Capture the cell that displays the provided text and extract its [X, Y] central coordinate. 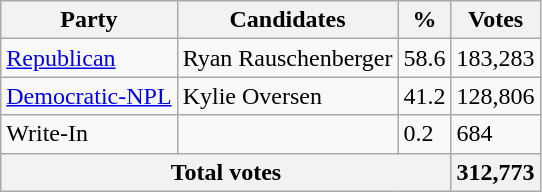
58.6 [424, 58]
0.2 [424, 134]
128,806 [496, 96]
41.2 [424, 96]
Votes [496, 20]
Ryan Rauschenberger [288, 58]
Republican [89, 58]
Write-In [89, 134]
Candidates [288, 20]
Kylie Oversen [288, 96]
Democratic-NPL [89, 96]
Total votes [226, 172]
% [424, 20]
684 [496, 134]
183,283 [496, 58]
Party [89, 20]
312,773 [496, 172]
